Output the [X, Y] coordinate of the center of the cell containing the given text.  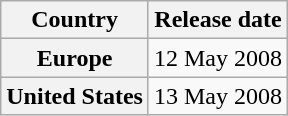
United States [75, 96]
12 May 2008 [218, 58]
13 May 2008 [218, 96]
Country [75, 20]
Europe [75, 58]
Release date [218, 20]
